Find where the given text appears and provide that cell's center as [x, y] coordinate. 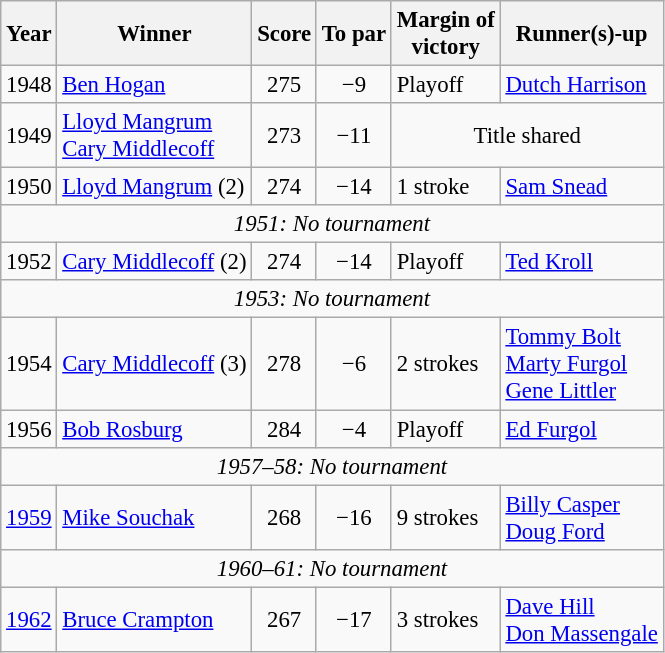
1962 [29, 620]
Mike Souchak [154, 518]
1960–61: No tournament [332, 568]
Ted Kroll [582, 262]
1951: No tournament [332, 224]
Runner(s)-up [582, 34]
Ed Furgol [582, 429]
Cary Middlecoff (2) [154, 262]
1956 [29, 429]
Tommy Bolt Marty Furgol Gene Littler [582, 364]
To par [354, 34]
1953: No tournament [332, 299]
Ben Hogan [154, 85]
Lloyd Mangrum (2) [154, 187]
Year [29, 34]
Dave Hill Don Massengale [582, 620]
9 strokes [446, 518]
Margin ofvictory [446, 34]
Lloyd Mangrum Cary Middlecoff [154, 136]
Score [284, 34]
−9 [354, 85]
−17 [354, 620]
275 [284, 85]
1948 [29, 85]
Bruce Crampton [154, 620]
1 stroke [446, 187]
1959 [29, 518]
1950 [29, 187]
−11 [354, 136]
Dutch Harrison [582, 85]
Winner [154, 34]
Billy Casper Doug Ford [582, 518]
Bob Rosburg [154, 429]
Cary Middlecoff (3) [154, 364]
1949 [29, 136]
1957–58: No tournament [332, 466]
267 [284, 620]
1954 [29, 364]
2 strokes [446, 364]
Title shared [527, 136]
1952 [29, 262]
284 [284, 429]
3 strokes [446, 620]
−6 [354, 364]
−4 [354, 429]
Sam Snead [582, 187]
−16 [354, 518]
273 [284, 136]
278 [284, 364]
268 [284, 518]
